Output the [x, y] coordinate of the center of the cell containing the given text.  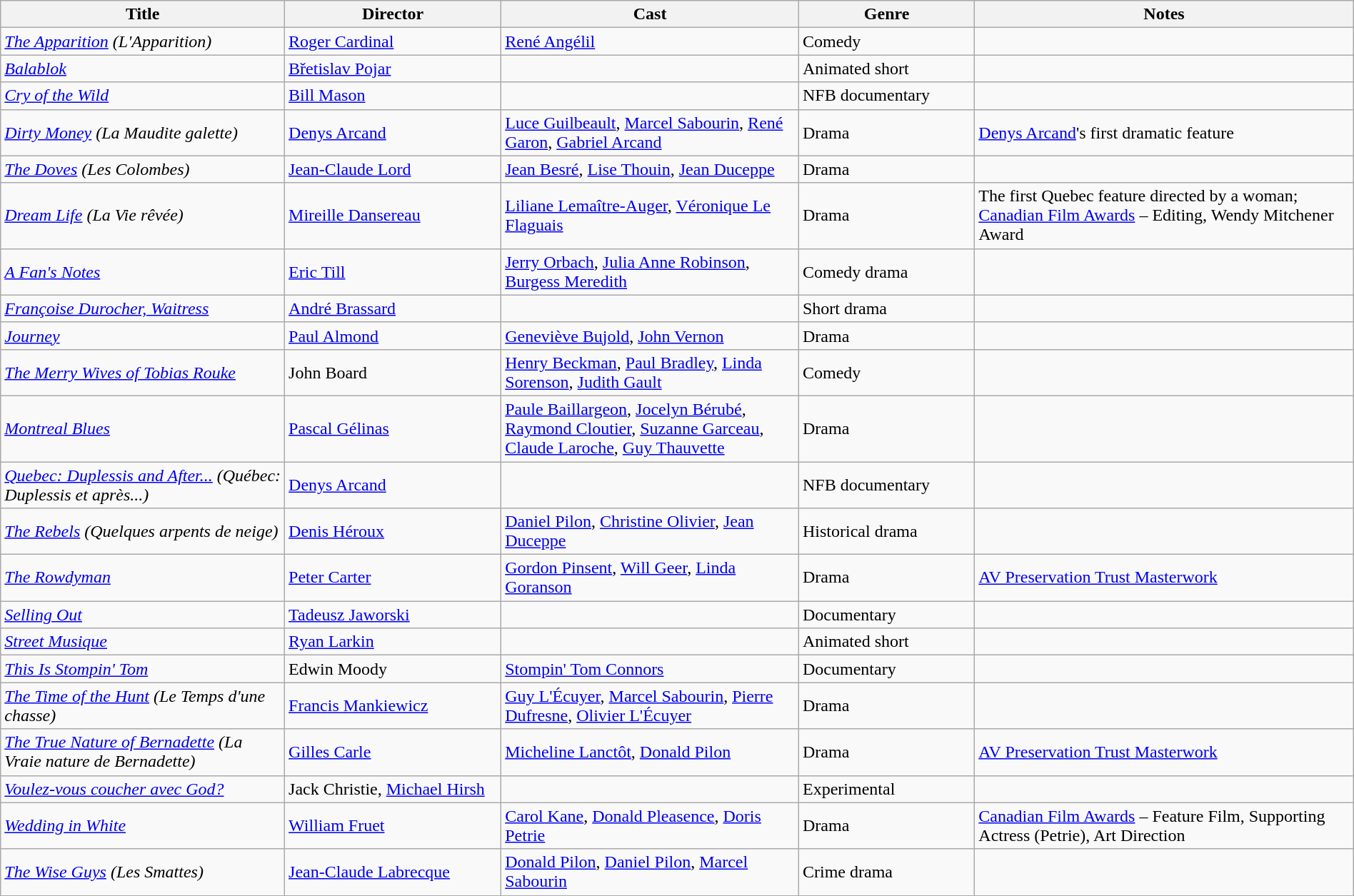
The Doves (Les Colombes) [143, 169]
Pascal Gélinas [393, 428]
Bill Mason [393, 96]
Dream Life (La Vie rêvée) [143, 216]
Eric Till [393, 271]
John Board [393, 373]
Françoise Durocher, Waitress [143, 308]
Denys Arcand's first dramatic feature [1164, 133]
Experimental [886, 789]
Wedding in White [143, 825]
The Time of the Hunt (Le Temps d'une chasse) [143, 705]
Jean-Claude Labrecque [393, 872]
Jean-Claude Lord [393, 169]
Journey [143, 336]
Roger Cardinal [393, 41]
Cast [650, 14]
Dirty Money (La Maudite galette) [143, 133]
The True Nature of Bernadette (La Vraie nature de Bernadette) [143, 752]
Director [393, 14]
Comedy drama [886, 271]
Gordon Pinsent, Will Geer, Linda Goranson [650, 578]
Stompin' Tom Connors [650, 669]
Gilles Carle [393, 752]
The Merry Wives of Tobias Rouke [143, 373]
Historical drama [886, 531]
Micheline Lanctôt, Donald Pilon [650, 752]
William Fruet [393, 825]
Street Musique [143, 642]
Francis Mankiewicz [393, 705]
René Angélil [650, 41]
Mireille Dansereau [393, 216]
Břetislav Pojar [393, 69]
Carol Kane, Donald Pleasence, Doris Petrie [650, 825]
This Is Stompin' Tom [143, 669]
Montreal Blues [143, 428]
Short drama [886, 308]
Daniel Pilon, Christine Olivier, Jean Duceppe [650, 531]
Liliane Lemaître-Auger, Véronique Le Flaguais [650, 216]
Quebec: Duplessis and After... (Québec: Duplessis et après...) [143, 484]
Jean Besré, Lise Thouin, Jean Duceppe [650, 169]
Luce Guilbeault, Marcel Sabourin, René Garon, Gabriel Arcand [650, 133]
André Brassard [393, 308]
Title [143, 14]
Genre [886, 14]
Guy L'Écuyer, Marcel Sabourin, Pierre Dufresne, Olivier L'Écuyer [650, 705]
Notes [1164, 14]
Crime drama [886, 872]
Tadeusz Jaworski [393, 615]
The Apparition (L'Apparition) [143, 41]
Balablok [143, 69]
Canadian Film Awards – Feature Film, Supporting Actress (Petrie), Art Direction [1164, 825]
Cry of the Wild [143, 96]
Peter Carter [393, 578]
The Rebels (Quelques arpents de neige) [143, 531]
Jack Christie, Michael Hirsh [393, 789]
Paule Baillargeon, Jocelyn Bérubé, Raymond Cloutier, Suzanne Garceau, Claude Laroche, Guy Thauvette [650, 428]
Henry Beckman, Paul Bradley, Linda Sorenson, Judith Gault [650, 373]
Geneviève Bujold, John Vernon [650, 336]
The Wise Guys (Les Smattes) [143, 872]
Voulez-vous coucher avec God? [143, 789]
Jerry Orbach, Julia Anne Robinson, Burgess Meredith [650, 271]
Paul Almond [393, 336]
Denis Héroux [393, 531]
A Fan's Notes [143, 271]
Ryan Larkin [393, 642]
The Rowdyman [143, 578]
Selling Out [143, 615]
Donald Pilon, Daniel Pilon, Marcel Sabourin [650, 872]
The first Quebec feature directed by a woman; Canadian Film Awards – Editing, Wendy Mitchener Award [1164, 216]
Edwin Moody [393, 669]
